Extract the (X, Y) coordinate from the center of the cell holding the provided text.  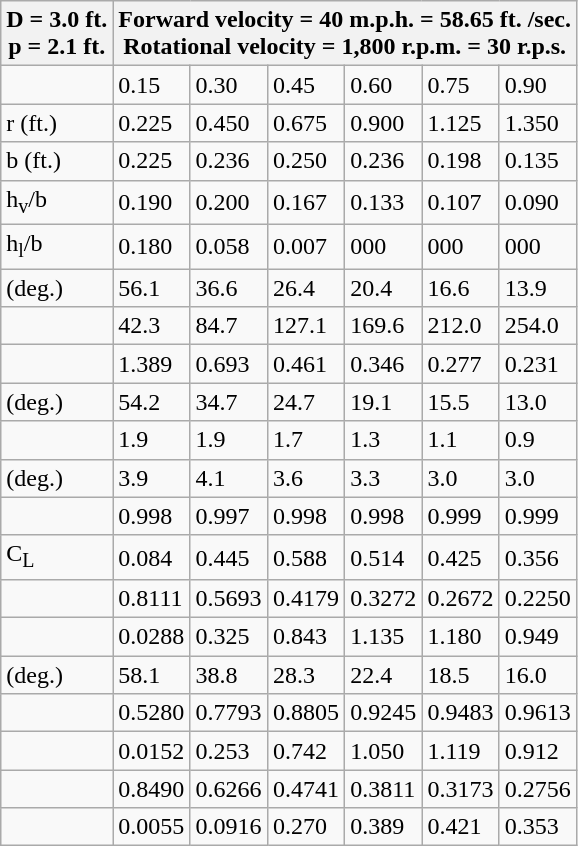
3.3 (384, 478)
0.742 (306, 751)
0.9 (538, 440)
1.180 (460, 637)
36.6 (228, 288)
0.5280 (152, 713)
1.389 (152, 364)
0.0916 (228, 827)
28.3 (306, 675)
1.3 (384, 440)
3.6 (306, 478)
0.7793 (228, 713)
0.0152 (152, 751)
0.0288 (152, 637)
0.8490 (152, 789)
0.253 (228, 751)
0.90 (538, 85)
b (ft.) (57, 161)
1.7 (306, 440)
15.5 (460, 402)
0.200 (228, 202)
26.4 (306, 288)
0.190 (152, 202)
0.421 (460, 827)
20.4 (384, 288)
0.277 (460, 364)
D = 3.0 ft.p = 2.1 ft. (57, 34)
0.514 (384, 557)
r (ft.) (57, 123)
0.30 (228, 85)
16.6 (460, 288)
58.1 (152, 675)
0.3811 (384, 789)
212.0 (460, 326)
0.8111 (152, 598)
0.058 (228, 246)
0.270 (306, 827)
0.167 (306, 202)
34.7 (228, 402)
0.15 (152, 85)
0.5693 (228, 598)
13.0 (538, 402)
0.588 (306, 557)
0.445 (228, 557)
0.325 (228, 637)
0.425 (460, 557)
0.843 (306, 637)
0.198 (460, 161)
hv/b (57, 202)
Forward velocity = 40 m.p.h. = 58.65 ft. /sec.Rotational velocity = 1,800 r.p.m. = 30 r.p.s. (345, 34)
0.353 (538, 827)
0.007 (306, 246)
254.0 (538, 326)
169.6 (384, 326)
0.180 (152, 246)
0.2250 (538, 598)
54.2 (152, 402)
0.949 (538, 637)
127.1 (306, 326)
0.4179 (306, 598)
0.250 (306, 161)
0.135 (538, 161)
1.050 (384, 751)
0.084 (152, 557)
0.356 (538, 557)
0.346 (384, 364)
0.45 (306, 85)
hl/b (57, 246)
0.2672 (460, 598)
56.1 (152, 288)
22.4 (384, 675)
0.4741 (306, 789)
4.1 (228, 478)
16.0 (538, 675)
0.60 (384, 85)
0.675 (306, 123)
0.231 (538, 364)
1.119 (460, 751)
0.912 (538, 751)
0.75 (460, 85)
0.461 (306, 364)
42.3 (152, 326)
1.125 (460, 123)
13.9 (538, 288)
0.8805 (306, 713)
19.1 (384, 402)
84.7 (228, 326)
0.133 (384, 202)
0.090 (538, 202)
1.1 (460, 440)
18.5 (460, 675)
0.3173 (460, 789)
0.9483 (460, 713)
CL (57, 557)
0.6266 (228, 789)
0.2756 (538, 789)
24.7 (306, 402)
0.997 (228, 516)
1.135 (384, 637)
1.350 (538, 123)
0.389 (384, 827)
0.107 (460, 202)
0.0055 (152, 827)
0.693 (228, 364)
0.3272 (384, 598)
38.8 (228, 675)
0.9245 (384, 713)
0.900 (384, 123)
0.9613 (538, 713)
0.450 (228, 123)
3.9 (152, 478)
